From the cell containing the given text, extract its center point as [X, Y] coordinate. 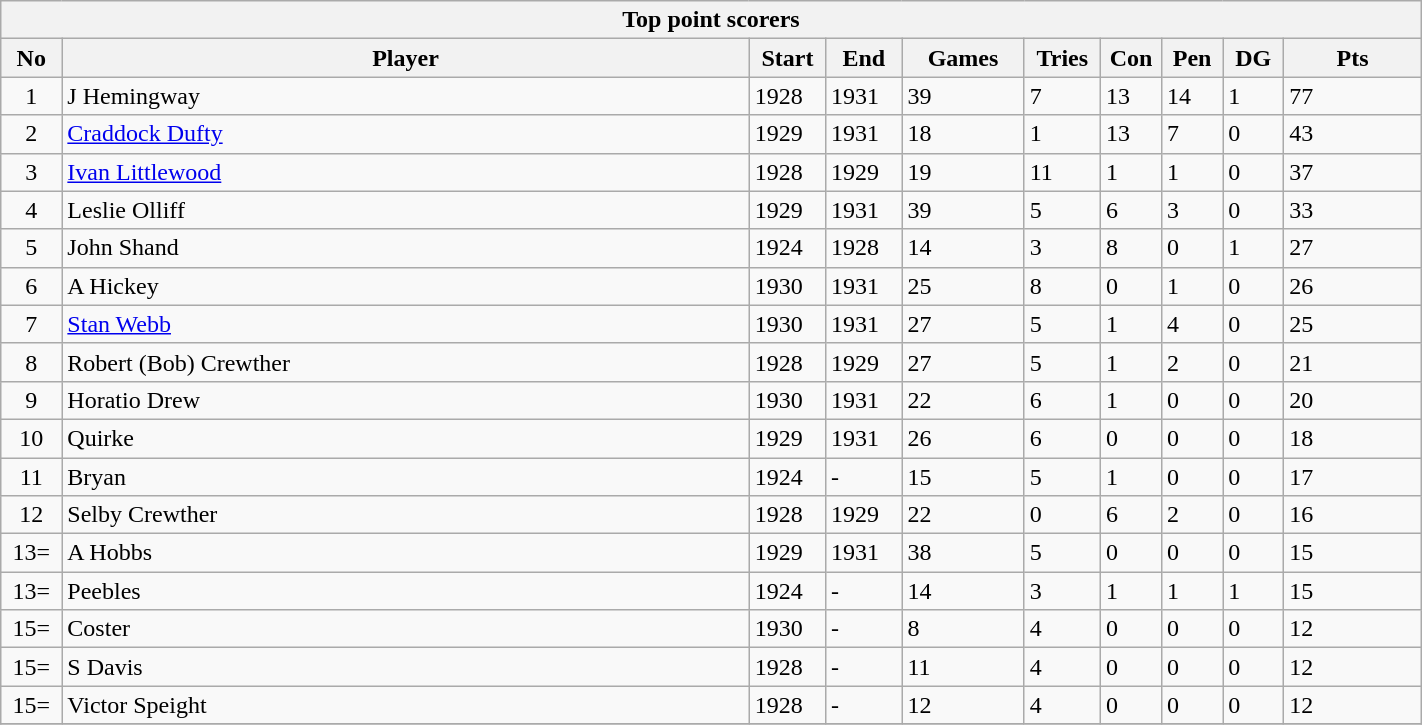
9 [32, 400]
17 [1353, 477]
43 [1353, 134]
77 [1353, 96]
J Hemingway [406, 96]
33 [1353, 210]
20 [1353, 400]
Coster [406, 629]
Selby Crewther [406, 515]
Top point scorers [711, 20]
Games [963, 58]
No [32, 58]
37 [1353, 172]
S Davis [406, 667]
Peebles [406, 591]
Ivan Littlewood [406, 172]
10 [32, 438]
End [864, 58]
Pts [1353, 58]
Quirke [406, 438]
Craddock Dufty [406, 134]
19 [963, 172]
16 [1353, 515]
Start [787, 58]
Leslie Olliff [406, 210]
21 [1353, 362]
Pen [1192, 58]
Stan Webb [406, 324]
John Shand [406, 248]
Bryan [406, 477]
Player [406, 58]
A Hobbs [406, 553]
A Hickey [406, 286]
Victor Speight [406, 705]
38 [963, 553]
Horatio Drew [406, 400]
Robert (Bob) Crewther [406, 362]
Tries [1062, 58]
Con [1130, 58]
DG [1254, 58]
